Extract the [x, y] coordinate from the center of the cell holding the provided text.  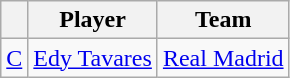
C [14, 58]
Team [223, 20]
Edy Tavares [93, 58]
Real Madrid [223, 58]
Player [93, 20]
